Output the [x, y] coordinate of the center of the cell containing the given text.  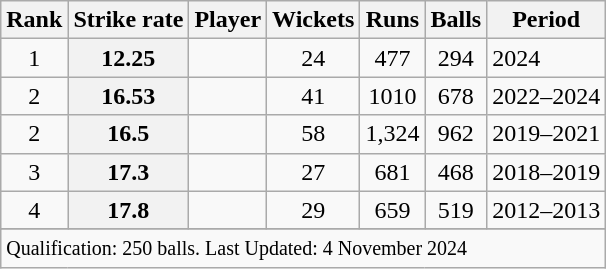
477 [392, 58]
2012–2013 [546, 210]
3 [34, 172]
2024 [546, 58]
294 [456, 58]
17.3 [128, 172]
12.25 [128, 58]
2022–2024 [546, 96]
Player [228, 20]
16.53 [128, 96]
519 [456, 210]
Qualification: 250 balls. Last Updated: 4 November 2024 [304, 248]
27 [314, 172]
962 [456, 134]
4 [34, 210]
1,324 [392, 134]
Balls [456, 20]
24 [314, 58]
Period [546, 20]
17.8 [128, 210]
1 [34, 58]
29 [314, 210]
58 [314, 134]
Wickets [314, 20]
41 [314, 96]
1010 [392, 96]
2019–2021 [546, 134]
Runs [392, 20]
Strike rate [128, 20]
2018–2019 [546, 172]
681 [392, 172]
468 [456, 172]
678 [456, 96]
Rank [34, 20]
659 [392, 210]
16.5 [128, 134]
